Output the [X, Y] coordinate of the center of the cell containing the given text.  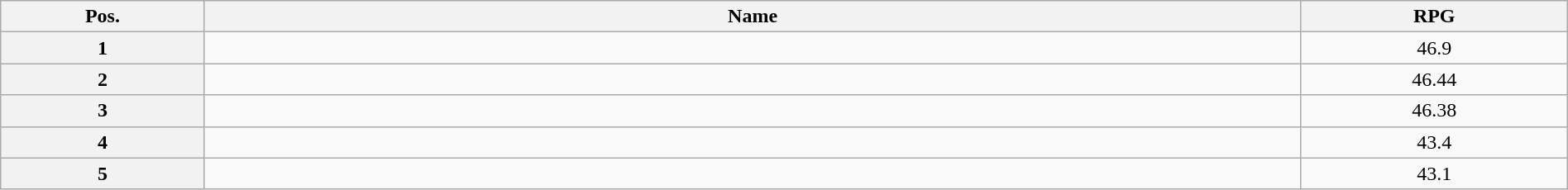
46.44 [1434, 79]
3 [103, 111]
46.38 [1434, 111]
46.9 [1434, 48]
43.4 [1434, 142]
4 [103, 142]
2 [103, 79]
Pos. [103, 17]
43.1 [1434, 173]
1 [103, 48]
5 [103, 173]
Name [753, 17]
RPG [1434, 17]
